From the cell containing the given text, extract its center point as (x, y) coordinate. 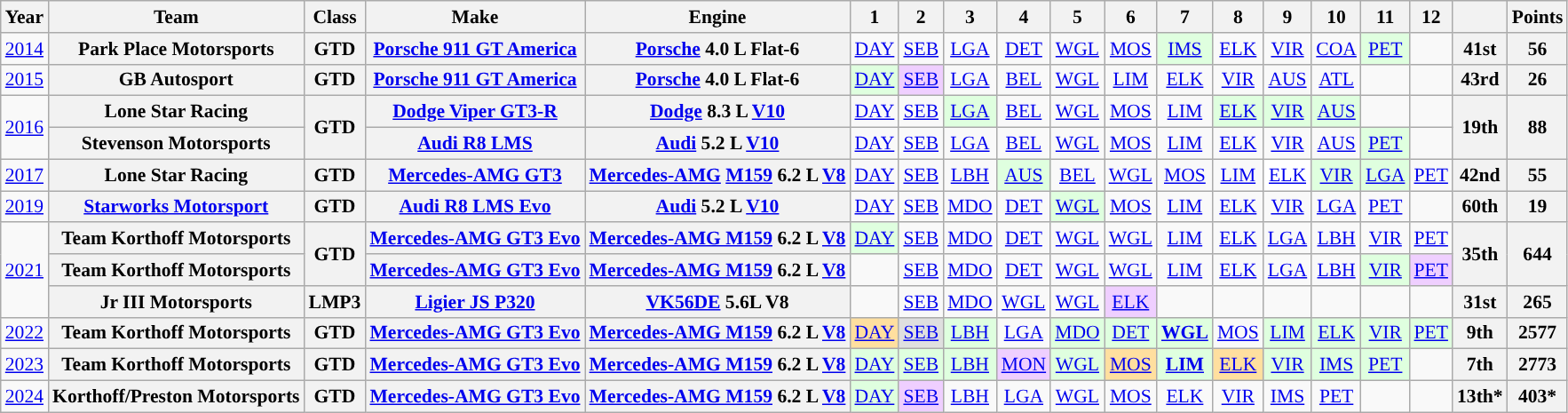
35th (1480, 254)
2022 (25, 333)
2773 (1538, 365)
Points (1538, 17)
3 (970, 17)
19th (1480, 128)
31st (1480, 302)
8 (1238, 17)
265 (1538, 302)
Team (176, 17)
41st (1480, 49)
Class (336, 17)
7th (1480, 365)
Ligier JS P320 (474, 302)
10 (1336, 17)
MON (1025, 365)
GB Autosport (176, 80)
60th (1480, 207)
6 (1131, 17)
Make (474, 17)
19 (1538, 207)
55 (1538, 175)
4 (1025, 17)
2 (921, 17)
Stevenson Motorsports (176, 144)
1 (874, 17)
42nd (1480, 175)
88 (1538, 128)
43rd (1480, 80)
COA (1336, 49)
Audi R8 LMS Evo (474, 207)
12 (1431, 17)
2024 (25, 397)
Jr III Motorsports (176, 302)
2577 (1538, 333)
644 (1538, 254)
Year (25, 17)
2015 (25, 80)
2017 (25, 175)
5 (1078, 17)
13th* (1480, 397)
Mercedes-AMG GT3 (474, 175)
2014 (25, 49)
Starworks Motorsport (176, 207)
Dodge Viper GT3-R (474, 112)
56 (1538, 49)
Park Place Motorsports (176, 49)
Engine (717, 17)
ATL (1336, 80)
2016 (25, 128)
Audi R8 LMS (474, 144)
Korthoff/Preston Motorsports (176, 397)
VK56DE 5.6L V8 (717, 302)
9th (1480, 333)
2021 (25, 270)
9 (1287, 17)
403* (1538, 397)
7 (1184, 17)
LMP3 (336, 302)
11 (1385, 17)
Dodge 8.3 L V10 (717, 112)
26 (1538, 80)
2023 (25, 365)
2019 (25, 207)
